Return the [x, y] coordinate for the center point of the cell that contains the specified text.  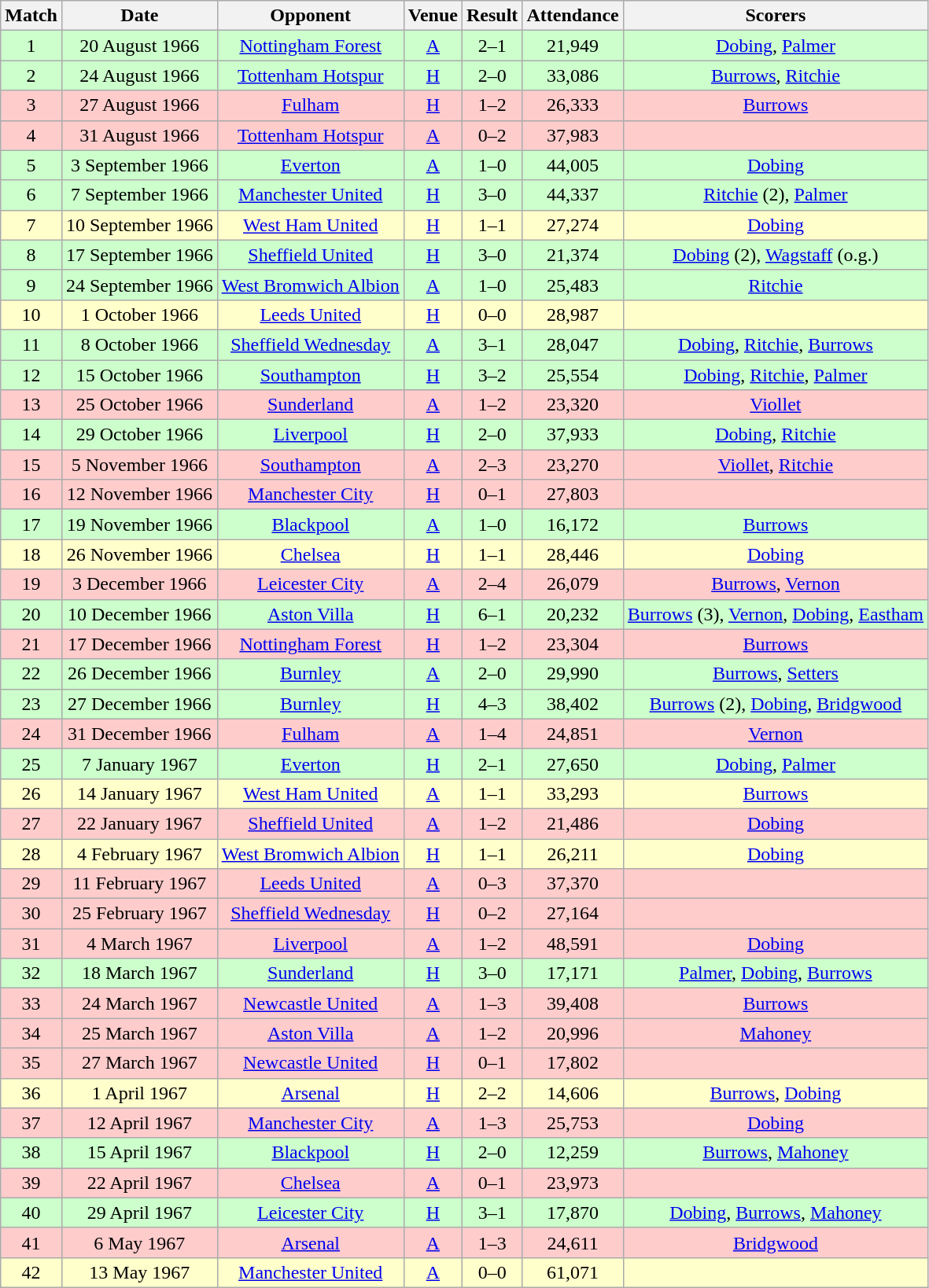
Burrows, Vernon [776, 584]
Dobing, Burrows, Mahoney [776, 1213]
Attendance [573, 16]
Viollet [776, 405]
17,171 [573, 973]
34 [31, 1033]
19 [31, 584]
44,005 [573, 165]
37,370 [573, 884]
30 [31, 914]
Dobing, Ritchie, Palmer [776, 375]
11 February 1967 [139, 884]
Bridgwood [776, 1242]
10 [31, 315]
37 [31, 1123]
8 [31, 255]
23,304 [573, 644]
24,611 [573, 1242]
24,851 [573, 734]
16,172 [573, 524]
22 January 1967 [139, 823]
12,259 [573, 1153]
2–3 [492, 465]
17 September 1966 [139, 255]
Venue [433, 16]
17 December 1966 [139, 644]
24 [31, 734]
7 September 1966 [139, 195]
Date [139, 16]
4–3 [492, 704]
61,071 [573, 1272]
1 October 1966 [139, 315]
18 March 1967 [139, 973]
17,802 [573, 1063]
4 February 1967 [139, 853]
32 [31, 973]
Burrows, Setters [776, 674]
18 [31, 554]
Burrows, Dobing [776, 1093]
21,374 [573, 255]
16 [31, 495]
29,990 [573, 674]
Ritchie [776, 285]
39,408 [573, 1003]
33,293 [573, 793]
14 [31, 435]
31 [31, 944]
27 August 1966 [139, 105]
3 December 1966 [139, 584]
29 [31, 884]
27 March 1967 [139, 1063]
31 August 1966 [139, 135]
Opponent [310, 16]
Vernon [776, 734]
0–3 [492, 884]
26,211 [573, 853]
20,232 [573, 614]
14 January 1967 [139, 793]
Mahoney [776, 1033]
29 October 1966 [139, 435]
15 [31, 465]
2 [31, 75]
7 January 1967 [139, 764]
6 [31, 195]
Ritchie (2), Palmer [776, 195]
26,079 [573, 584]
6 May 1967 [139, 1242]
22 [31, 674]
38 [31, 1153]
8 October 1966 [139, 344]
48,591 [573, 944]
27 December 1966 [139, 704]
39 [31, 1183]
24 September 1966 [139, 285]
4 March 1967 [139, 944]
26,333 [573, 105]
29 April 1967 [139, 1213]
15 April 1967 [139, 1153]
19 November 1966 [139, 524]
22 April 1967 [139, 1183]
25,554 [573, 375]
17 [31, 524]
25 February 1967 [139, 914]
11 [31, 344]
10 December 1966 [139, 614]
12 November 1966 [139, 495]
27 [31, 823]
24 March 1967 [139, 1003]
13 May 1967 [139, 1272]
5 November 1966 [139, 465]
28,047 [573, 344]
12 [31, 375]
3 [31, 105]
35 [31, 1063]
23 [31, 704]
23,270 [573, 465]
4 [31, 135]
1 [31, 46]
Dobing, Ritchie [776, 435]
3–2 [492, 375]
6–1 [492, 614]
33 [31, 1003]
9 [31, 285]
2–4 [492, 584]
25 October 1966 [139, 405]
17,870 [573, 1213]
10 September 1966 [139, 225]
Viollet, Ritchie [776, 465]
26 November 1966 [139, 554]
2–2 [492, 1093]
25 [31, 764]
3 September 1966 [139, 165]
23,320 [573, 405]
21,486 [573, 823]
13 [31, 405]
40 [31, 1213]
31 December 1966 [139, 734]
27,274 [573, 225]
33,086 [573, 75]
1–4 [492, 734]
Burrows, Mahoney [776, 1153]
Match [31, 16]
37,933 [573, 435]
41 [31, 1242]
Scorers [776, 16]
21 [31, 644]
27,650 [573, 764]
15 October 1966 [139, 375]
25,483 [573, 285]
44,337 [573, 195]
14,606 [573, 1093]
Palmer, Dobing, Burrows [776, 973]
26 [31, 793]
25 March 1967 [139, 1033]
Burrows, Ritchie [776, 75]
25,753 [573, 1123]
42 [31, 1272]
Result [492, 16]
28 [31, 853]
1 April 1967 [139, 1093]
27,164 [573, 914]
38,402 [573, 704]
7 [31, 225]
Dobing (2), Wagstaff (o.g.) [776, 255]
5 [31, 165]
28,987 [573, 315]
37,983 [573, 135]
Burrows (2), Dobing, Bridgwood [776, 704]
Burrows (3), Vernon, Dobing, Eastham [776, 614]
36 [31, 1093]
Dobing, Ritchie, Burrows [776, 344]
20 [31, 614]
27,803 [573, 495]
12 April 1967 [139, 1123]
24 August 1966 [139, 75]
28,446 [573, 554]
21,949 [573, 46]
26 December 1966 [139, 674]
23,973 [573, 1183]
20,996 [573, 1033]
20 August 1966 [139, 46]
